Scan for the cell matching the given text and deliver its (x, y) coordinate at center. 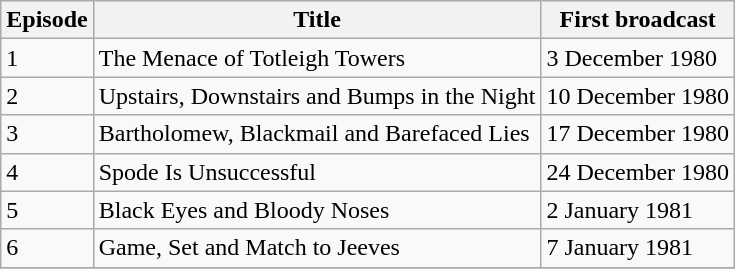
Title (317, 20)
6 (47, 248)
Black Eyes and Bloody Noses (317, 210)
First broadcast (638, 20)
Upstairs, Downstairs and Bumps in the Night (317, 96)
5 (47, 210)
The Menace of Totleigh Towers (317, 58)
4 (47, 172)
Bartholomew, Blackmail and Barefaced Lies (317, 134)
2 January 1981 (638, 210)
1 (47, 58)
17 December 1980 (638, 134)
Game, Set and Match to Jeeves (317, 248)
24 December 1980 (638, 172)
10 December 1980 (638, 96)
2 (47, 96)
3 December 1980 (638, 58)
3 (47, 134)
Spode Is Unsuccessful (317, 172)
Episode (47, 20)
7 January 1981 (638, 248)
